Provide the [x, y] coordinate of the cell's center where the given text is located.  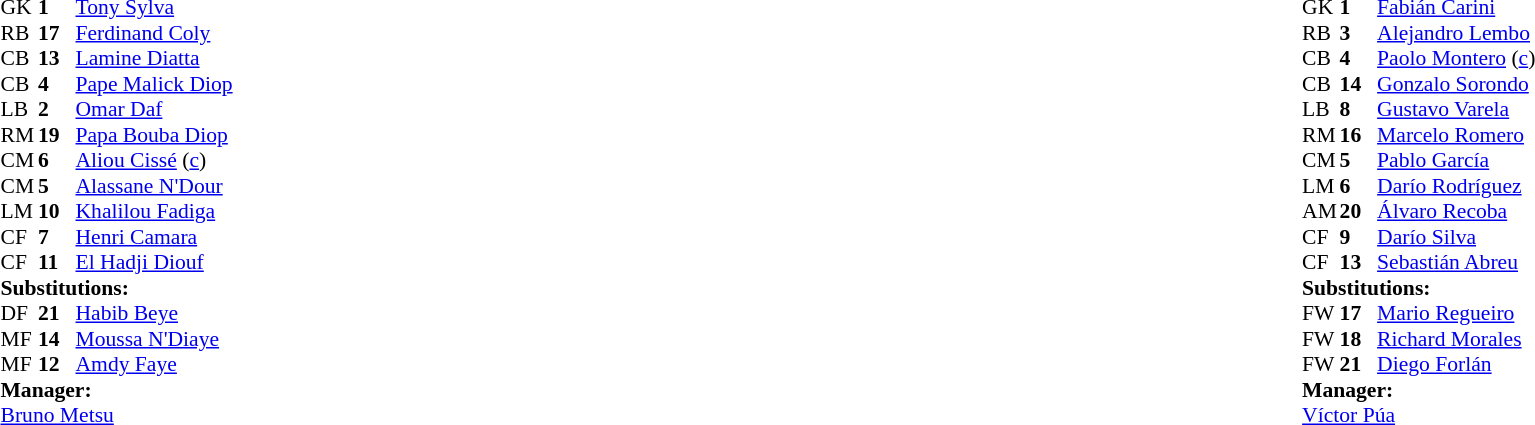
8 [1359, 109]
7 [57, 237]
Alejandro Lembo [1456, 33]
DF [19, 313]
20 [1359, 211]
10 [57, 211]
18 [1359, 339]
Habib Beye [154, 313]
11 [57, 263]
3 [1359, 33]
Darío Rodríguez [1456, 186]
Alassane N'Dour [154, 186]
Omar Daf [154, 109]
12 [57, 365]
2 [57, 109]
Pape Malick Diop [154, 84]
Aliou Cissé (c) [154, 161]
Diego Forlán [1456, 365]
Mario Regueiro [1456, 313]
19 [57, 135]
Gustavo Varela [1456, 109]
Álvaro Recoba [1456, 211]
9 [1359, 237]
16 [1359, 135]
Ferdinand Coly [154, 33]
Pablo García [1456, 161]
Papa Bouba Diop [154, 135]
Marcelo Romero [1456, 135]
AM [1321, 211]
Sebastián Abreu [1456, 263]
Darío Silva [1456, 237]
Gonzalo Sorondo [1456, 84]
Khalilou Fadiga [154, 211]
El Hadji Diouf [154, 263]
Richard Morales [1456, 339]
Paolo Montero (c) [1456, 59]
Amdy Faye [154, 365]
Moussa N'Diaye [154, 339]
Lamine Diatta [154, 59]
Henri Camara [154, 237]
